Return (X, Y) of the center of cell containing provided text 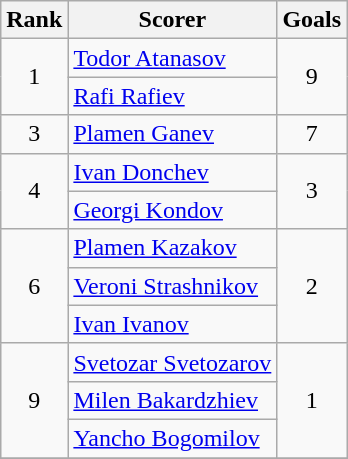
Ivan Donchev (172, 172)
Yancho Bogomilov (172, 438)
Rafi Rafiev (172, 96)
6 (34, 286)
Plamen Ganev (172, 134)
4 (34, 191)
Goals (312, 20)
Plamen Kazakov (172, 248)
7 (312, 134)
2 (312, 286)
Svetozar Svetozarov (172, 362)
Georgi Kondov (172, 210)
Scorer (172, 20)
Todor Atanasov (172, 58)
Veroni Strashnikov (172, 286)
Milen Bakardzhiev (172, 400)
Ivan Ivanov (172, 324)
Rank (34, 20)
